Extract the (X, Y) coordinate from the center of the cell holding the provided text.  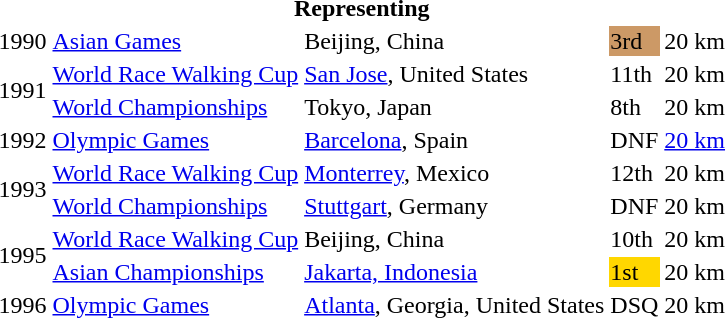
San Jose, United States (454, 74)
1st (634, 272)
12th (634, 173)
11th (634, 74)
Asian Games (176, 41)
8th (634, 107)
Jakarta, Indonesia (454, 272)
Barcelona, Spain (454, 140)
10th (634, 239)
Tokyo, Japan (454, 107)
Stuttgart, Germany (454, 206)
3rd (634, 41)
Monterrey, Mexico (454, 173)
Olympic Games (176, 140)
Asian Championships (176, 272)
